Output the [x, y] coordinate of the center of the cell containing the given text.  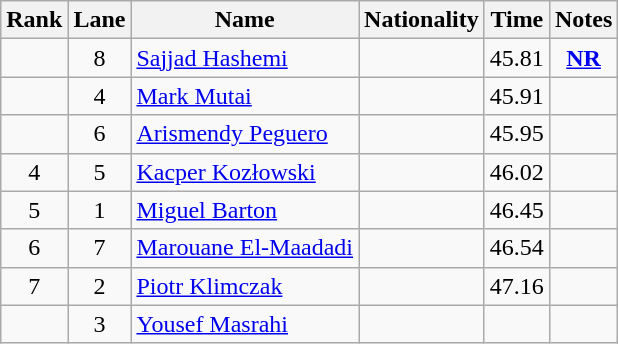
Sajjad Hashemi [245, 58]
47.16 [516, 286]
45.91 [516, 96]
45.81 [516, 58]
46.54 [516, 248]
Kacper Kozłowski [245, 172]
Name [245, 20]
Marouane El-Maadadi [245, 248]
2 [100, 286]
Miguel Barton [245, 210]
1 [100, 210]
Arismendy Peguero [245, 134]
NR [583, 58]
Time [516, 20]
Lane [100, 20]
Nationality [422, 20]
8 [100, 58]
3 [100, 324]
Notes [583, 20]
Mark Mutai [245, 96]
46.02 [516, 172]
45.95 [516, 134]
Rank [34, 20]
Piotr Klimczak [245, 286]
46.45 [516, 210]
Yousef Masrahi [245, 324]
